Return [X, Y] of the center of cell containing provided text 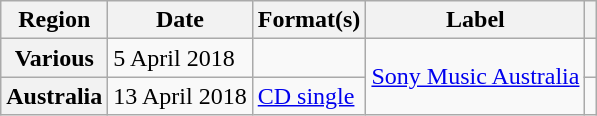
13 April 2018 [180, 96]
CD single [309, 96]
Region [54, 20]
Date [180, 20]
Label [476, 20]
Various [54, 58]
Format(s) [309, 20]
Sony Music Australia [476, 77]
5 April 2018 [180, 58]
Australia [54, 96]
